Return the (X, Y) coordinate for the center point of the cell that contains the specified text.  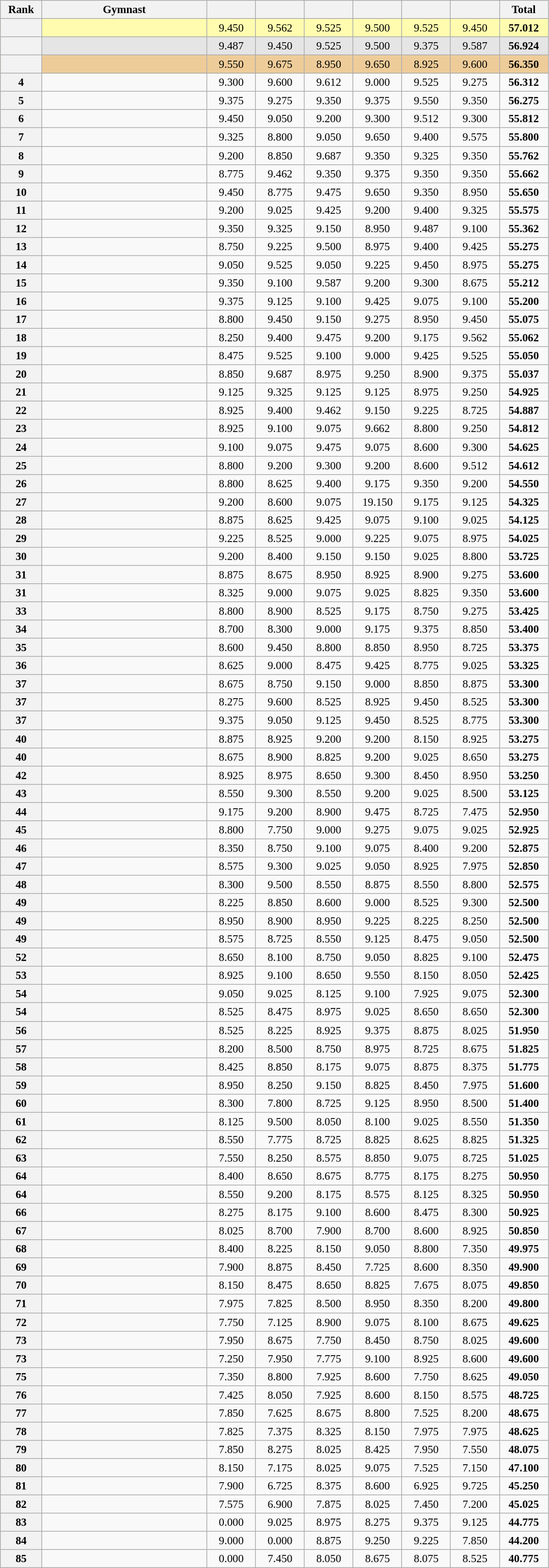
45 (21, 830)
10 (21, 192)
55.200 (523, 301)
49.850 (523, 1285)
7.200 (475, 1504)
21 (21, 392)
Gymnast (124, 10)
51.025 (523, 1158)
56.312 (523, 82)
53 (21, 976)
82 (21, 1504)
6 (21, 119)
12 (21, 228)
70 (21, 1285)
57 (21, 1049)
67 (21, 1231)
44.775 (523, 1522)
7 (21, 137)
7.250 (232, 1359)
52.950 (523, 812)
43 (21, 793)
56.924 (523, 46)
7.875 (329, 1504)
55.050 (523, 356)
54.025 (523, 538)
54.550 (523, 483)
48.675 (523, 1413)
53.325 (523, 666)
55.762 (523, 156)
53.375 (523, 648)
18 (21, 338)
62 (21, 1140)
52.425 (523, 976)
49.975 (523, 1249)
9.575 (475, 137)
35 (21, 648)
53.400 (523, 629)
49.625 (523, 1322)
9 (21, 174)
33 (21, 611)
51.825 (523, 1049)
55.075 (523, 320)
72 (21, 1322)
68 (21, 1249)
51.325 (523, 1140)
51.950 (523, 1030)
54.887 (523, 411)
9.675 (280, 64)
7.150 (475, 1468)
48 (21, 884)
52.475 (523, 958)
55.037 (523, 374)
54.325 (523, 502)
16 (21, 301)
55.800 (523, 137)
52.925 (523, 830)
55.575 (523, 210)
84 (21, 1541)
77 (21, 1413)
36 (21, 666)
52.850 (523, 866)
26 (21, 483)
6.925 (426, 1486)
49.900 (523, 1267)
44 (21, 812)
85 (21, 1559)
60 (21, 1104)
40.775 (523, 1559)
7.375 (280, 1431)
71 (21, 1304)
56.275 (523, 101)
27 (21, 502)
7.725 (378, 1267)
6.900 (280, 1504)
54.812 (523, 429)
19 (21, 356)
22 (21, 411)
51.600 (523, 1085)
15 (21, 283)
48.725 (523, 1395)
9.725 (475, 1486)
79 (21, 1450)
52.875 (523, 848)
55.362 (523, 228)
7.175 (280, 1468)
53.425 (523, 611)
83 (21, 1522)
75 (21, 1376)
14 (21, 265)
49.800 (523, 1304)
50.850 (523, 1231)
59 (21, 1085)
78 (21, 1431)
56.350 (523, 64)
7.475 (475, 812)
52.575 (523, 884)
47.100 (523, 1468)
51.350 (523, 1121)
53.725 (523, 557)
7.800 (280, 1104)
53.125 (523, 793)
13 (21, 247)
48.075 (523, 1450)
9.662 (378, 429)
55.812 (523, 119)
28 (21, 520)
46 (21, 848)
50.925 (523, 1213)
24 (21, 447)
48.625 (523, 1431)
69 (21, 1267)
47 (21, 866)
63 (21, 1158)
54.612 (523, 465)
55.662 (523, 174)
53.250 (523, 775)
20 (21, 374)
9.612 (329, 82)
76 (21, 1395)
4 (21, 82)
42 (21, 775)
30 (21, 557)
7.575 (232, 1504)
61 (21, 1121)
55.212 (523, 283)
6.725 (280, 1486)
45.025 (523, 1504)
66 (21, 1213)
56 (21, 1030)
29 (21, 538)
44.200 (523, 1541)
Rank (21, 10)
57.012 (523, 28)
34 (21, 629)
Total (523, 10)
51.400 (523, 1104)
19.150 (378, 502)
54.125 (523, 520)
7.625 (280, 1413)
7.675 (426, 1285)
52 (21, 958)
55.650 (523, 192)
54.925 (523, 392)
23 (21, 429)
49.050 (523, 1376)
55.062 (523, 338)
5 (21, 101)
7.125 (280, 1322)
7.425 (232, 1395)
51.775 (523, 1067)
17 (21, 320)
54.625 (523, 447)
8 (21, 156)
11 (21, 210)
45.250 (523, 1486)
81 (21, 1486)
80 (21, 1468)
58 (21, 1067)
25 (21, 465)
